Find where the given text appears and provide that cell's center as (X, Y) coordinate. 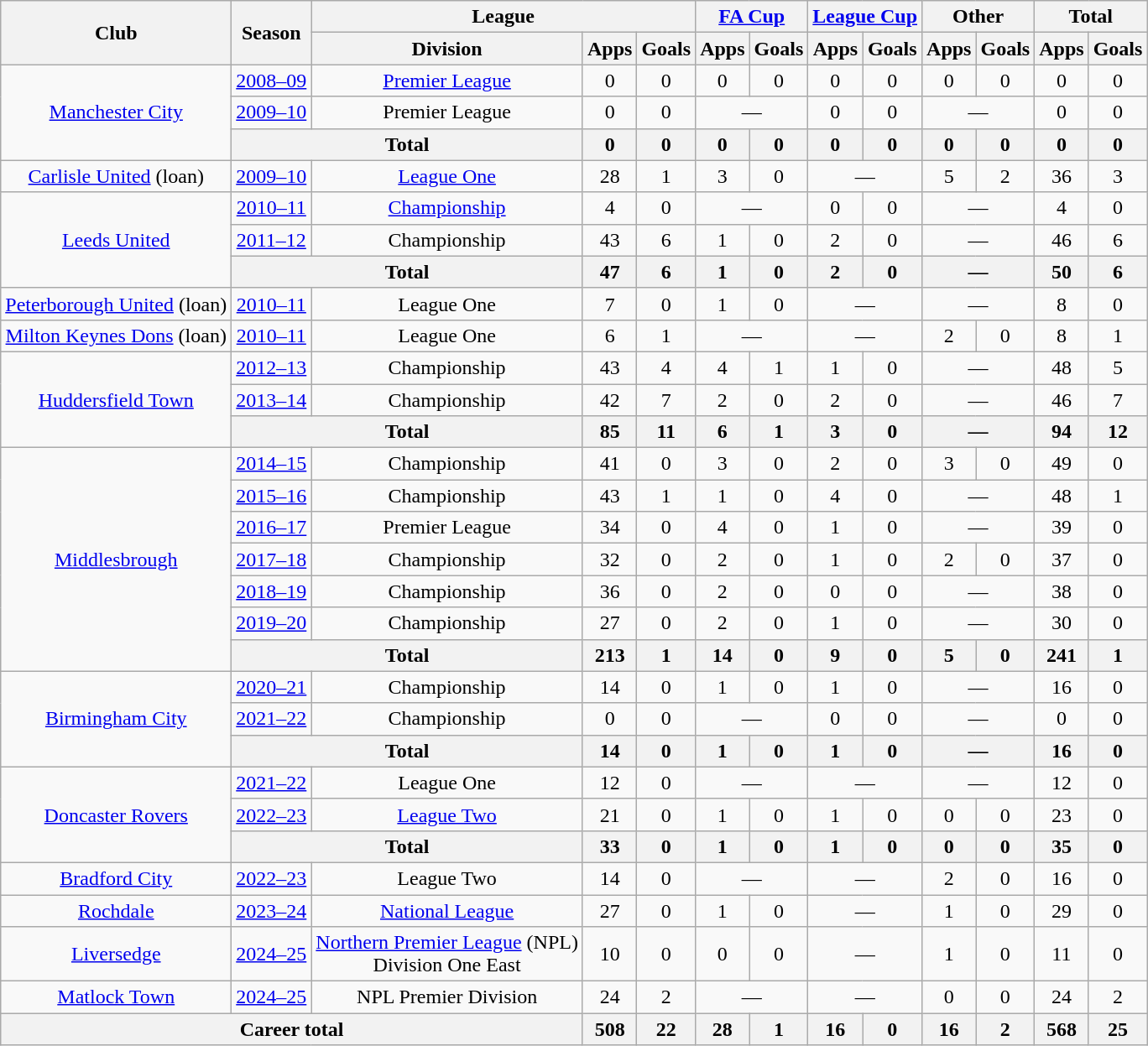
2023–24 (272, 910)
25 (1118, 1029)
Northern Premier League (NPL)Division One East (447, 955)
85 (609, 432)
Rochdale (116, 910)
10 (609, 955)
Peterborough United (loan) (116, 304)
Career total (292, 1029)
2018–19 (272, 591)
Carlisle United (loan) (116, 176)
National League (447, 910)
Doncaster Rovers (116, 814)
2016–17 (272, 528)
Birmingham City (116, 719)
35 (1062, 846)
Matlock Town (116, 997)
213 (609, 655)
Other (978, 17)
Division (447, 49)
2020–21 (272, 687)
2019–20 (272, 623)
41 (609, 464)
Bradford City (116, 878)
Liversedge (116, 955)
241 (1062, 655)
42 (609, 400)
Leeds United (116, 240)
39 (1062, 528)
21 (609, 814)
47 (609, 272)
2014–15 (272, 464)
2017–18 (272, 559)
508 (609, 1029)
37 (1062, 559)
Milton Keynes Dons (loan) (116, 336)
22 (666, 1029)
38 (1062, 591)
50 (1062, 272)
9 (836, 655)
29 (1062, 910)
Manchester City (116, 112)
2012–13 (272, 367)
Club (116, 33)
2011–12 (272, 240)
Middlesbrough (116, 559)
2008–09 (272, 81)
49 (1062, 464)
Season (272, 33)
32 (609, 559)
2015–16 (272, 496)
League Cup (865, 17)
League (504, 17)
30 (1062, 623)
NPL Premier Division (447, 997)
Huddersfield Town (116, 399)
94 (1062, 432)
23 (1062, 814)
34 (609, 528)
FA Cup (752, 17)
568 (1062, 1029)
33 (609, 846)
2013–14 (272, 400)
